Locate the cell with the specified text and output its [x, y] center coordinate. 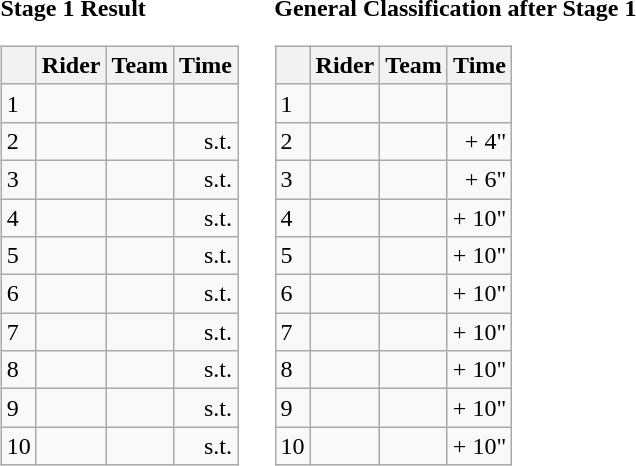
+ 6" [479, 179]
+ 4" [479, 141]
